Find where the given text appears and provide that cell's center as (X, Y) coordinate. 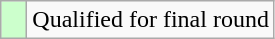
Qualified for final round (151, 20)
